Output the (x, y) coordinate of the center of the cell containing the given text.  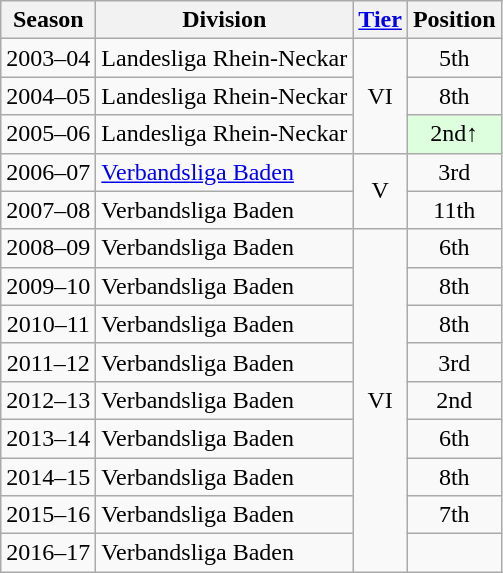
2007–08 (48, 210)
2016–17 (48, 553)
Division (224, 20)
2nd (454, 400)
2011–12 (48, 362)
V (380, 191)
2010–11 (48, 324)
2015–16 (48, 515)
Position (454, 20)
2012–13 (48, 400)
2014–15 (48, 477)
2004–05 (48, 96)
5th (454, 58)
2005–06 (48, 134)
Season (48, 20)
2nd↑ (454, 134)
11th (454, 210)
2006–07 (48, 172)
2013–14 (48, 438)
2008–09 (48, 248)
2009–10 (48, 286)
2003–04 (48, 58)
Tier (380, 20)
7th (454, 515)
